Determine the [x, y] coordinate at the center of the cell enclosing the given text.  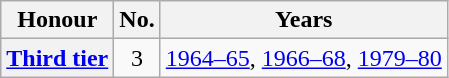
No. [137, 20]
3 [137, 58]
1964–65, 1966–68, 1979–80 [304, 58]
Years [304, 20]
Honour [58, 20]
Third tier [58, 58]
